Capture the cell that displays the provided text and extract its (x, y) central coordinate. 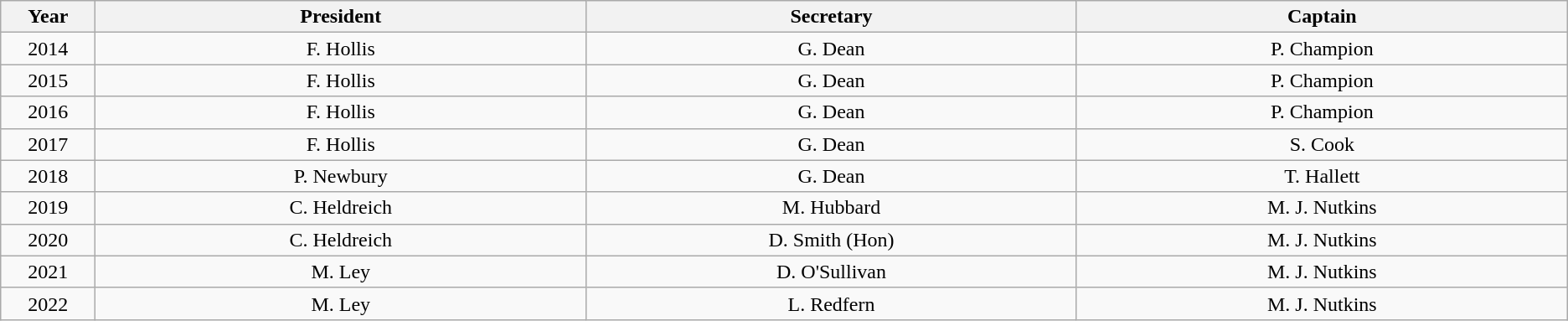
T. Hallett (1322, 176)
P. Newbury (341, 176)
D. Smith (Hon) (832, 240)
D. O'Sullivan (832, 272)
2019 (49, 208)
Year (49, 17)
S. Cook (1322, 144)
2022 (49, 303)
Captain (1322, 17)
L. Redfern (832, 303)
2015 (49, 80)
2018 (49, 176)
2020 (49, 240)
M. Hubbard (832, 208)
2016 (49, 112)
2017 (49, 144)
Secretary (832, 17)
2014 (49, 49)
2021 (49, 272)
President (341, 17)
